Determine the (X, Y) coordinate at the center of the cell enclosing the given text.  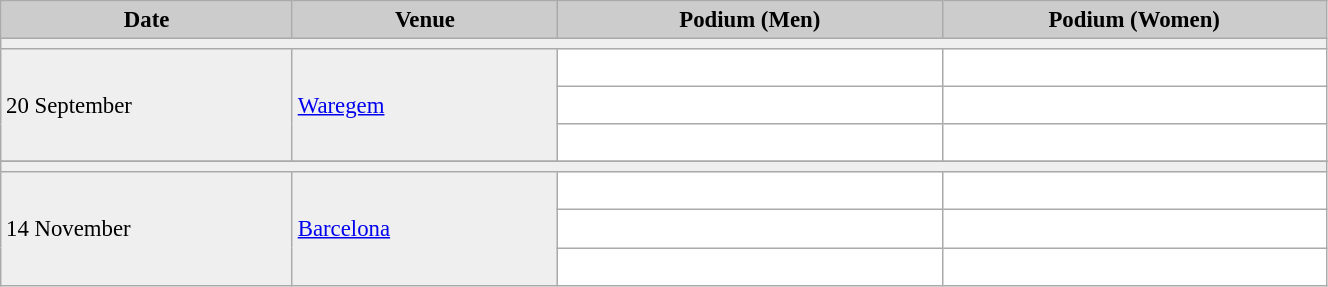
20 September (147, 106)
Venue (424, 20)
Podium (Women) (1134, 20)
Date (147, 20)
14 November (147, 228)
Waregem (424, 106)
Barcelona (424, 228)
Podium (Men) (750, 20)
